Detect which cell encompasses the target text, then output its (X, Y) center coordinate. 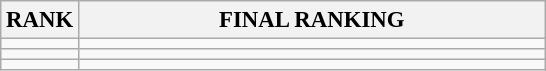
RANK (40, 20)
FINAL RANKING (312, 20)
